Pinpoint the cell where the given text exists, returning its [X, Y] midpoint coordinate. 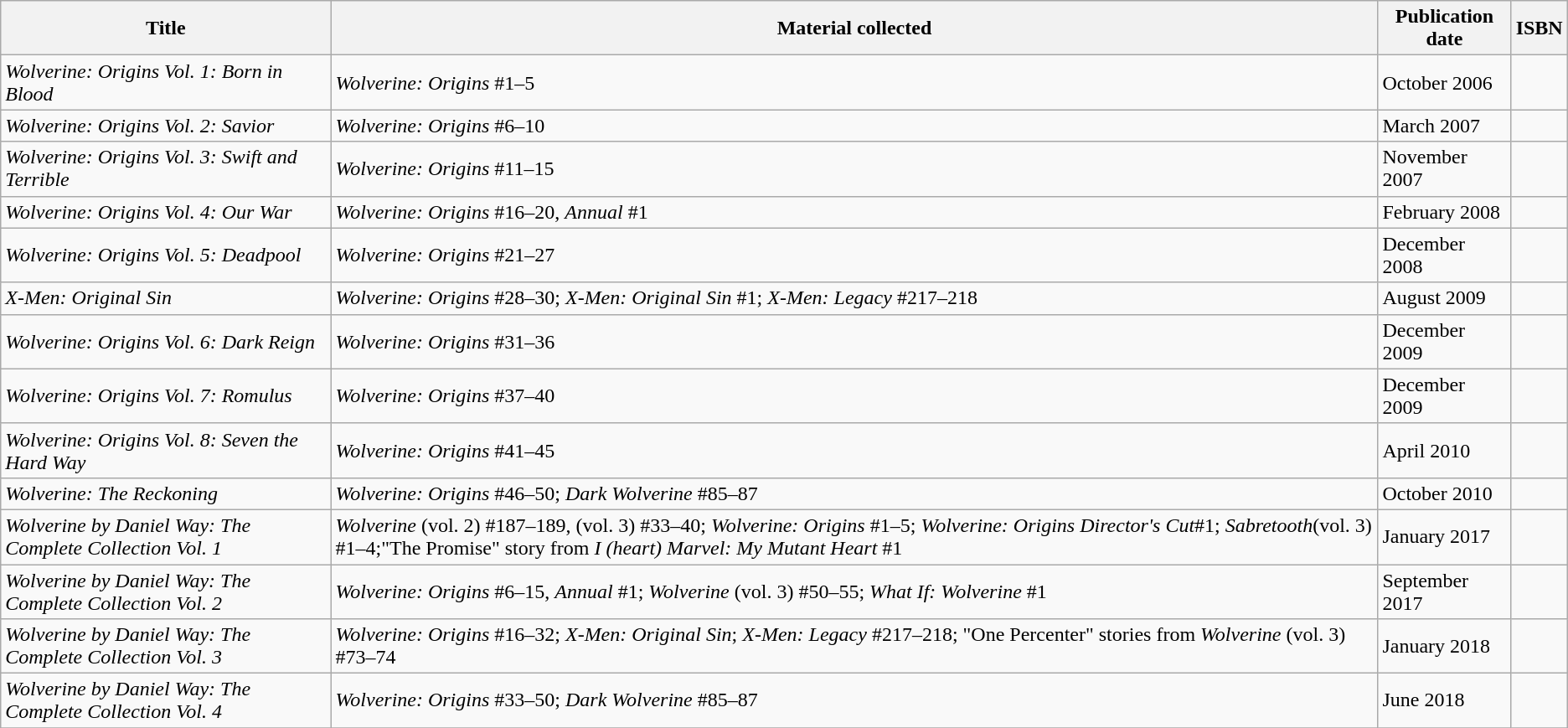
Wolverine: Origins Vol. 6: Dark Reign [166, 342]
Wolverine: Origins #33–50; Dark Wolverine #85–87 [854, 700]
Wolverine: Origins #28–30; X-Men: Original Sin #1; X-Men: Legacy #217–218 [854, 298]
Title [166, 28]
Wolverine: Origins #21–27 [854, 255]
Wolverine: Origins Vol. 4: Our War [166, 212]
Wolverine: Origins #16–32; X-Men: Original Sin; X-Men: Legacy #217–218; "One Percenter" stories from Wolverine (vol. 3) #73–74 [854, 647]
Wolverine by Daniel Way: The Complete Collection Vol. 3 [166, 647]
October 2006 [1444, 82]
ISBN [1540, 28]
January 2017 [1444, 536]
Wolverine: Origins Vol. 7: Romulus [166, 395]
Wolverine: Origins Vol. 8: Seven the Hard Way [166, 451]
Publication date [1444, 28]
December 2008 [1444, 255]
Wolverine: Origins Vol. 2: Savior [166, 126]
November 2007 [1444, 169]
Wolverine: Origins #31–36 [854, 342]
Wolverine by Daniel Way: The Complete Collection Vol. 4 [166, 700]
Wolverine: Origins #37–40 [854, 395]
September 2017 [1444, 591]
August 2009 [1444, 298]
Wolverine: Origins Vol. 1: Born in Blood [166, 82]
June 2018 [1444, 700]
Wolverine: Origins #41–45 [854, 451]
April 2010 [1444, 451]
Material collected [854, 28]
Wolverine: Origins Vol. 3: Swift and Terrible [166, 169]
October 2010 [1444, 493]
X-Men: Original Sin [166, 298]
Wolverine: Origins #46–50; Dark Wolverine #85–87 [854, 493]
Wolverine: The Reckoning [166, 493]
March 2007 [1444, 126]
Wolverine: Origins #6–15, Annual #1; Wolverine (vol. 3) #50–55; What If: Wolverine #1 [854, 591]
Wolverine by Daniel Way: The Complete Collection Vol. 1 [166, 536]
Wolverine: Origins Vol. 5: Deadpool [166, 255]
January 2018 [1444, 647]
February 2008 [1444, 212]
Wolverine by Daniel Way: The Complete Collection Vol. 2 [166, 591]
Wolverine: Origins #11–15 [854, 169]
Wolverine: Origins #1–5 [854, 82]
Wolverine: Origins #16–20, Annual #1 [854, 212]
Wolverine: Origins #6–10 [854, 126]
